Find where the given text appears and provide that cell's center as [x, y] coordinate. 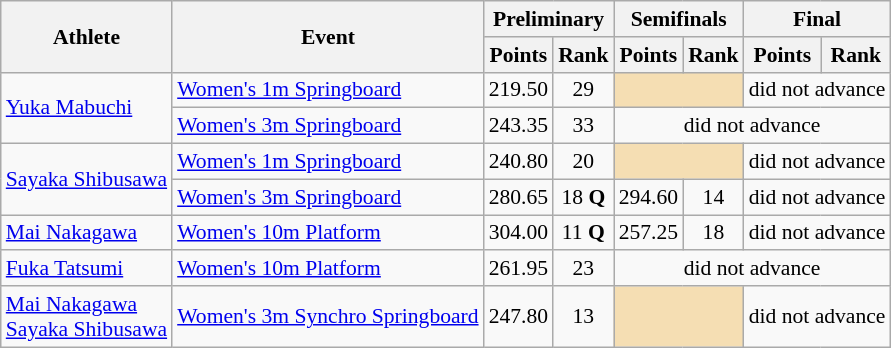
Event [328, 36]
18 [714, 233]
Mai Nakagawa [86, 233]
243.35 [518, 126]
Yuka Mabuchi [86, 108]
Final [818, 19]
304.00 [518, 233]
Athlete [86, 36]
247.80 [518, 316]
219.50 [518, 90]
Women's 3m Synchro Springboard [328, 316]
257.25 [648, 233]
240.80 [518, 162]
261.95 [518, 269]
23 [584, 269]
33 [584, 126]
13 [584, 316]
Semifinals [679, 19]
Fuka Tatsumi [86, 269]
18 Q [584, 197]
294.60 [648, 197]
20 [584, 162]
11 Q [584, 233]
Mai NakagawaSayaka Shibusawa [86, 316]
14 [714, 197]
29 [584, 90]
280.65 [518, 197]
Sayaka Shibusawa [86, 180]
Preliminary [549, 19]
